Return the [X, Y] coordinate for the center point of the cell that contains the specified text.  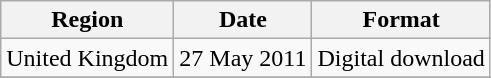
Region [88, 20]
Format [401, 20]
Date [243, 20]
United Kingdom [88, 58]
Digital download [401, 58]
27 May 2011 [243, 58]
